Find where the given text appears and provide that cell's center as (x, y) coordinate. 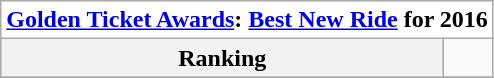
Golden Ticket Awards: Best New Ride for 2016 (248, 20)
Ranking (222, 58)
